From the cell containing the given text, extract its center point as [x, y] coordinate. 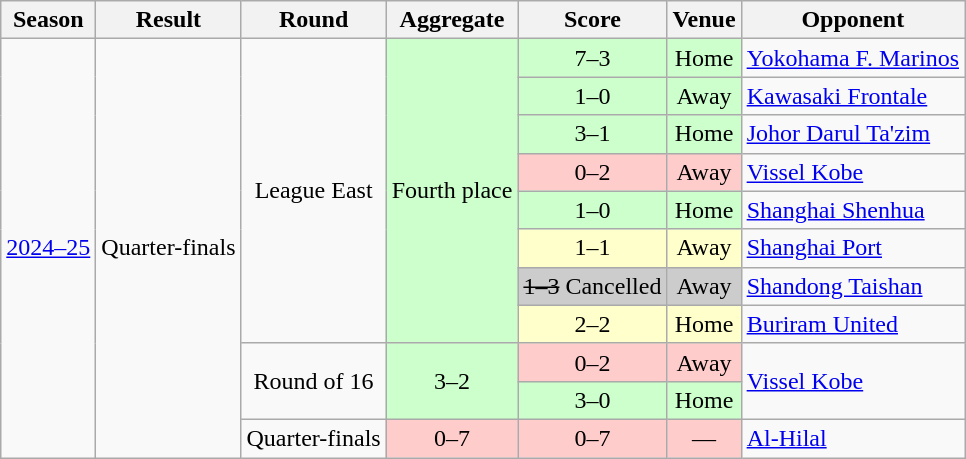
Venue [704, 20]
Season [48, 20]
Round of 16 [314, 381]
Kawasaki Frontale [852, 96]
1–1 [592, 248]
Result [168, 20]
1–3 Cancelled [592, 286]
Round [314, 20]
3–2 [452, 381]
Shanghai Port [852, 248]
— [704, 438]
Aggregate [452, 20]
Johor Darul Ta'zim [852, 134]
Yokohama F. Marinos [852, 58]
Fourth place [452, 191]
3–0 [592, 400]
7–3 [592, 58]
Shandong Taishan [852, 286]
Buriram United [852, 324]
Shanghai Shenhua [852, 210]
3–1 [592, 134]
League East [314, 191]
Opponent [852, 20]
2024–25 [48, 248]
2–2 [592, 324]
Al-Hilal [852, 438]
Score [592, 20]
